For the text-containing cell, return its midpoint in [X, Y] coordinate format. 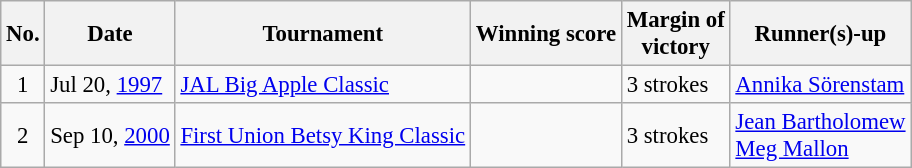
Sep 10, 2000 [110, 136]
1 [23, 85]
Tournament [322, 34]
2 [23, 136]
Jean Bartholomew Meg Mallon [820, 136]
JAL Big Apple Classic [322, 85]
Margin ofvictory [676, 34]
First Union Betsy King Classic [322, 136]
Date [110, 34]
Annika Sörenstam [820, 85]
Runner(s)-up [820, 34]
No. [23, 34]
Jul 20, 1997 [110, 85]
Winning score [546, 34]
